Capture the cell that displays the provided text and extract its (X, Y) central coordinate. 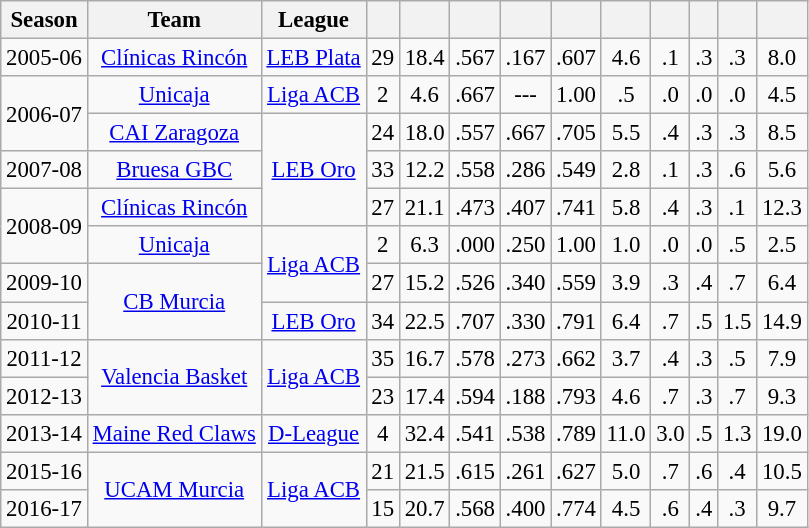
Bruesa GBC (174, 170)
Team (174, 20)
5.5 (626, 133)
.188 (525, 396)
7.9 (782, 358)
--- (525, 95)
.273 (525, 358)
.286 (525, 170)
21.1 (424, 208)
15.2 (424, 283)
2.8 (626, 170)
.662 (576, 358)
2011-12 (44, 358)
.774 (576, 509)
Season (44, 20)
1.3 (738, 433)
.568 (475, 509)
Maine Red Claws (174, 433)
15 (382, 509)
5.0 (626, 471)
.541 (475, 433)
18.0 (424, 133)
12.2 (424, 170)
.167 (525, 58)
21 (382, 471)
.627 (576, 471)
32.4 (424, 433)
.567 (475, 58)
CB Murcia (174, 302)
.707 (475, 321)
2013-14 (44, 433)
.340 (525, 283)
33 (382, 170)
2015-16 (44, 471)
.549 (576, 170)
1.0 (626, 245)
2006-07 (44, 114)
.607 (576, 58)
2005-06 (44, 58)
3.9 (626, 283)
3.0 (670, 433)
2016-17 (44, 509)
League (314, 20)
16.7 (424, 358)
.000 (475, 245)
.557 (475, 133)
2010-11 (44, 321)
.594 (475, 396)
.741 (576, 208)
8.0 (782, 58)
4 (382, 433)
.330 (525, 321)
5.6 (782, 170)
.473 (475, 208)
11.0 (626, 433)
19.0 (782, 433)
.793 (576, 396)
2012-13 (44, 396)
24 (382, 133)
8.5 (782, 133)
.400 (525, 509)
2.5 (782, 245)
22.5 (424, 321)
14.9 (782, 321)
10.5 (782, 471)
.791 (576, 321)
CAI Zaragoza (174, 133)
2007-08 (44, 170)
.559 (576, 283)
35 (382, 358)
1.5 (738, 321)
.250 (525, 245)
.538 (525, 433)
LEB Plata (314, 58)
18.4 (424, 58)
D-League (314, 433)
9.7 (782, 509)
.407 (525, 208)
2008-09 (44, 226)
9.3 (782, 396)
5.8 (626, 208)
20.7 (424, 509)
.526 (475, 283)
12.3 (782, 208)
23 (382, 396)
21.5 (424, 471)
2009-10 (44, 283)
.789 (576, 433)
UCAM Murcia (174, 490)
.558 (475, 170)
.615 (475, 471)
29 (382, 58)
17.4 (424, 396)
34 (382, 321)
6.3 (424, 245)
.261 (525, 471)
3.7 (626, 358)
.578 (475, 358)
Valencia Basket (174, 376)
.705 (576, 133)
